Extract the (X, Y) coordinate from the center of the cell holding the provided text.  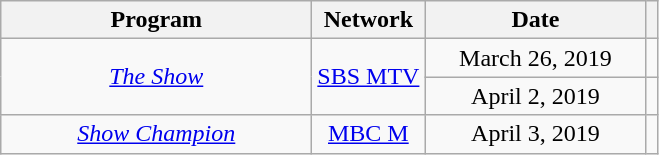
Network (368, 20)
The Show (156, 77)
Date (536, 20)
MBC M (368, 134)
Show Champion (156, 134)
Program (156, 20)
April 2, 2019 (536, 96)
March 26, 2019 (536, 58)
SBS MTV (368, 77)
April 3, 2019 (536, 134)
